Provide the (X, Y) coordinate of the cell's center where the given text is located.  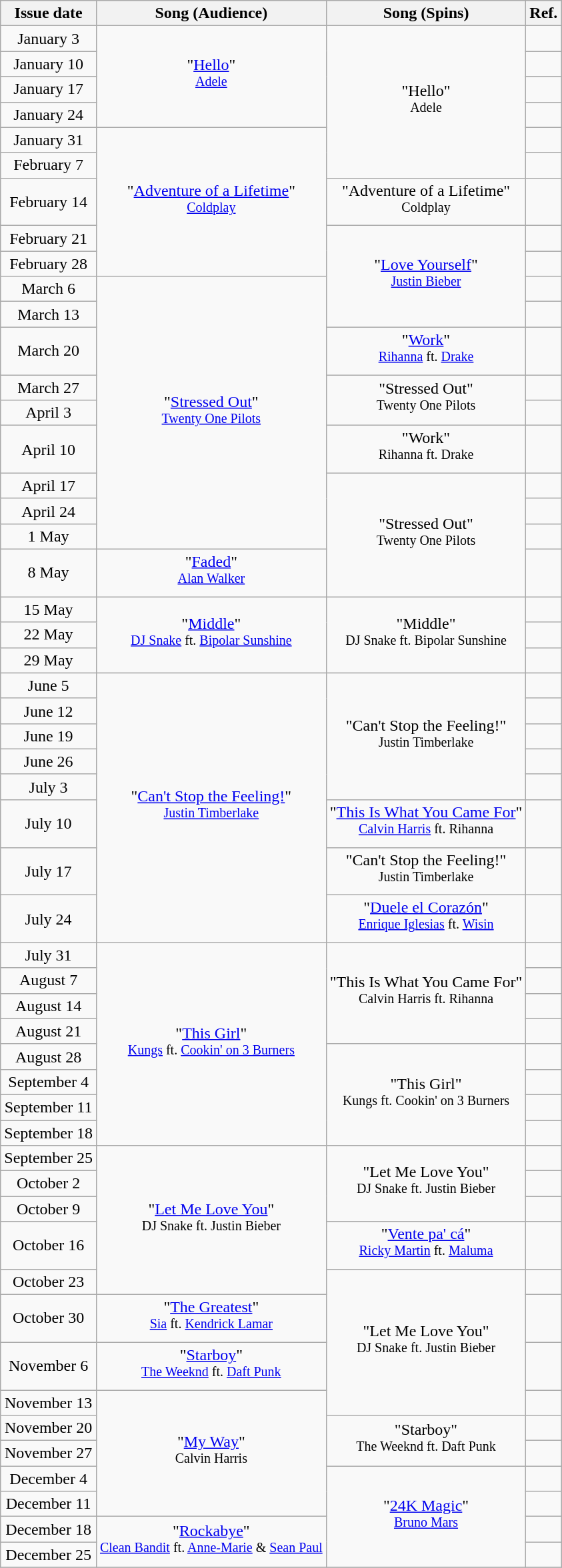
August 28 (49, 1056)
"The Greatest"Sia ft. Kendrick Lamar (211, 1318)
March 27 (49, 388)
"24K Magic"Bruno Mars (426, 1517)
October 23 (49, 1282)
September 18 (49, 1133)
March 20 (49, 351)
April 24 (49, 511)
Song (Audience) (211, 13)
Ref. (544, 13)
November 6 (49, 1366)
Issue date (49, 13)
22 May (49, 635)
February 14 (49, 202)
January 10 (49, 64)
April 17 (49, 486)
June 5 (49, 685)
October 30 (49, 1318)
Song (Spins) (426, 13)
December 4 (49, 1479)
29 May (49, 660)
February 21 (49, 238)
October 16 (49, 1246)
June 19 (49, 736)
August 21 (49, 1031)
"Faded"Alan Walker (211, 573)
January 24 (49, 115)
15 May (49, 609)
July 3 (49, 787)
July 17 (49, 871)
8 May (49, 573)
September 25 (49, 1158)
"Rockabye"Clean Bandit ft. Anne-Marie & Sean Paul (211, 1542)
"My Way"Calvin Harris (211, 1453)
September 4 (49, 1082)
November 27 (49, 1453)
June 12 (49, 711)
April 10 (49, 450)
July 31 (49, 955)
April 3 (49, 413)
July 24 (49, 919)
January 31 (49, 140)
August 7 (49, 980)
January 17 (49, 89)
February 7 (49, 165)
November 13 (49, 1403)
"Duele el Corazón"Enrique Iglesias ft. Wisin (426, 919)
March 6 (49, 289)
December 18 (49, 1529)
1 May (49, 536)
June 26 (49, 761)
"Vente pa' cá"Ricky Martin ft. Maluma (426, 1246)
July 10 (49, 823)
February 28 (49, 264)
October 9 (49, 1209)
September 11 (49, 1108)
December 25 (49, 1555)
November 20 (49, 1428)
January 3 (49, 39)
October 2 (49, 1184)
December 11 (49, 1504)
August 14 (49, 1006)
"Love Yourself"Justin Bieber (426, 276)
March 13 (49, 314)
